Find where the given text appears and provide that cell's center as [x, y] coordinate. 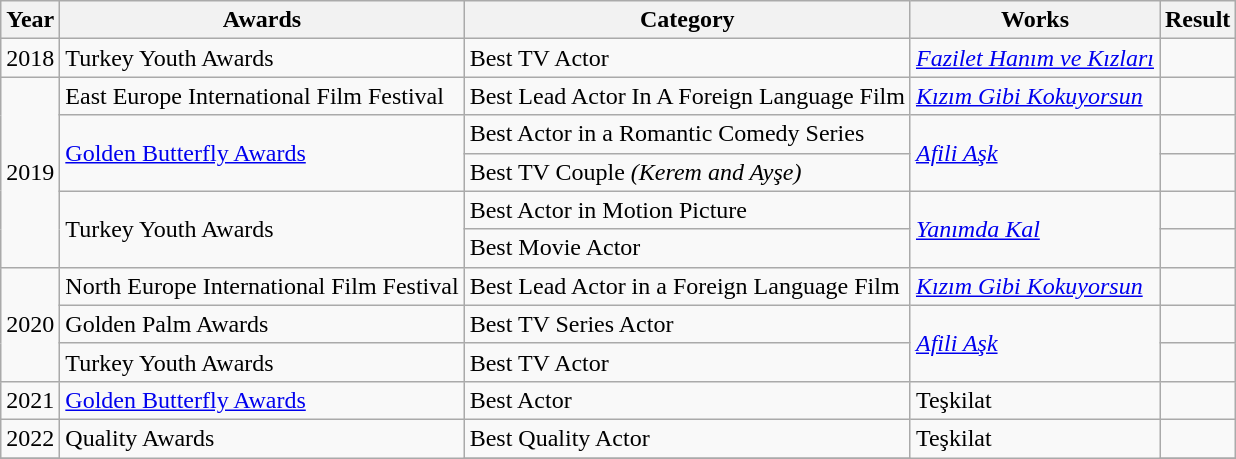
Best TV Couple (Kerem and Ayşe) [687, 172]
Year [30, 20]
Best Actor [687, 400]
2022 [30, 438]
East Europe International Film Festival [262, 96]
2021 [30, 400]
Best Lead Actor in a Foreign Language Film [687, 286]
Awards [262, 20]
Yanımda Kal [1034, 229]
2019 [30, 172]
2018 [30, 58]
Best TV Series Actor [687, 324]
Quality Awards [262, 438]
Category [687, 20]
2020 [30, 324]
Golden Palm Awards [262, 324]
North Europe International Film Festival [262, 286]
Best Actor in Motion Picture [687, 210]
Best Actor in a Romantic Comedy Series [687, 134]
Best Movie Actor [687, 248]
Best Lead Actor In A Foreign Language Film [687, 96]
Best Quality Actor [687, 438]
Fazilet Hanım ve Kızları [1034, 58]
Result [1198, 20]
Works [1034, 20]
